Identify which cell holds the provided text, then report its (x, y) central coordinate. 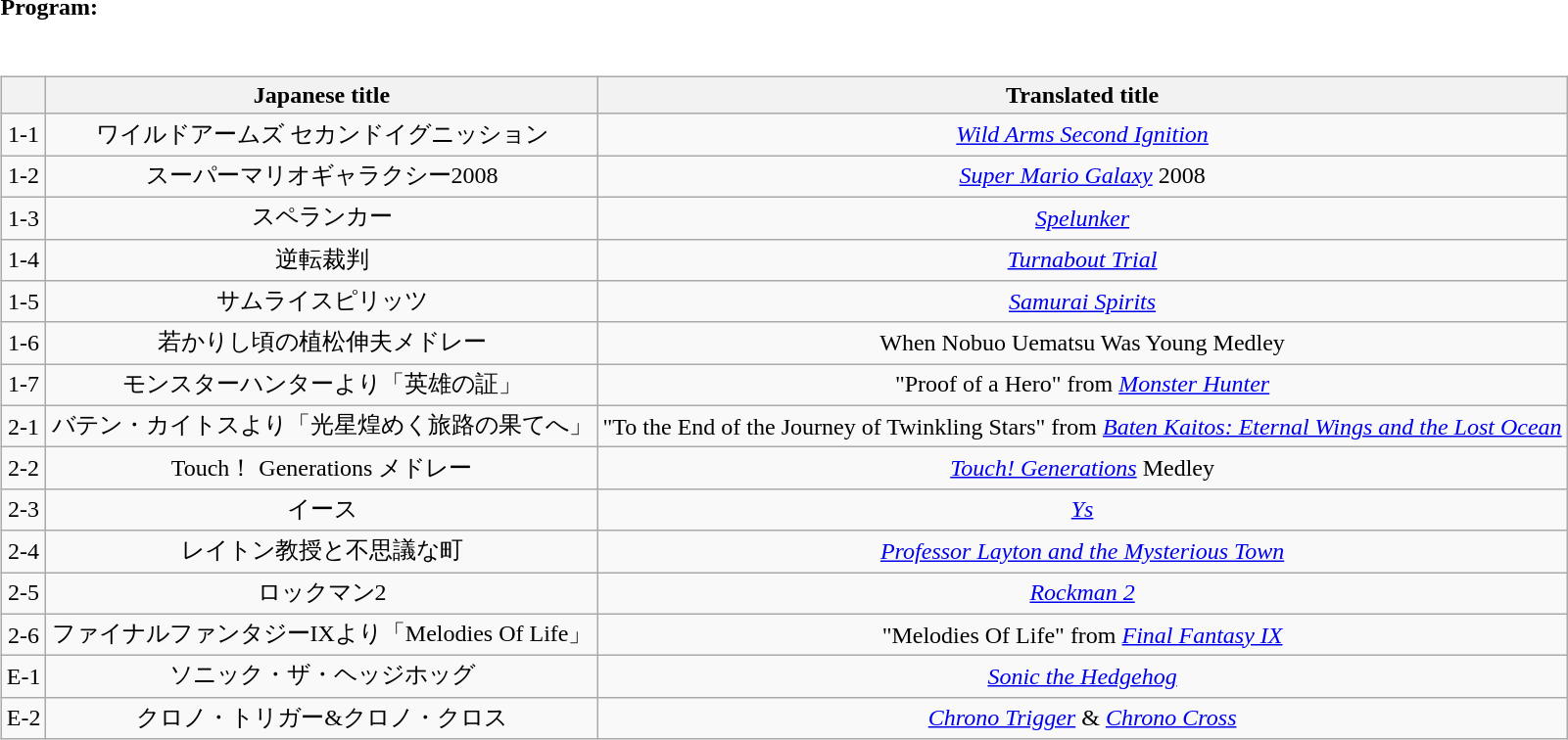
バテン・カイトスより「光星煌めく旅路の果てへ」 (321, 427)
1-7 (24, 386)
2-1 (24, 427)
Turnabout Trial (1082, 260)
逆転裁判 (321, 260)
Japanese title (321, 95)
When Nobuo Uematsu Was Young Medley (1082, 343)
Touch! Generations Medley (1082, 468)
モンスターハンターより「英雄の証」 (321, 386)
Wild Arms Second Ignition (1082, 135)
2-5 (24, 593)
Spelunker (1082, 217)
ロックマン2 (321, 593)
1-4 (24, 260)
Sonic the Hedgehog (1082, 677)
1-3 (24, 217)
1-5 (24, 301)
Touch！ Generations メドレー (321, 468)
"To the End of the Journey of Twinkling Stars" from Baten Kaitos: Eternal Wings and the Lost Ocean (1082, 427)
E-1 (24, 677)
"Melodies Of Life" from Final Fantasy IX (1082, 634)
Chrono Trigger & Chrono Cross (1082, 718)
2-4 (24, 552)
レイトン教授と不思議な町 (321, 552)
2-2 (24, 468)
1-1 (24, 135)
スーパーマリオギャラクシー2008 (321, 176)
E-2 (24, 718)
スペランカー (321, 217)
サムライスピリッツ (321, 301)
Samurai Spirits (1082, 301)
ファイナルファンタジーIXより「Melodies Of Life」 (321, 634)
2-3 (24, 509)
イース (321, 509)
Ys (1082, 509)
1-6 (24, 343)
Rockman 2 (1082, 593)
Super Mario Galaxy 2008 (1082, 176)
Professor Layton and the Mysterious Town (1082, 552)
ワイルドアームズ セカンドイグニッション (321, 135)
2-6 (24, 634)
若かりし頃の植松伸夫メドレー (321, 343)
ソニック・ザ・ヘッジホッグ (321, 677)
クロノ・トリガー&クロノ・クロス (321, 718)
Translated title (1082, 95)
1-2 (24, 176)
"Proof of a Hero" from Monster Hunter (1082, 386)
